Provide the (X, Y) coordinate of the cell's center where the given text is located.  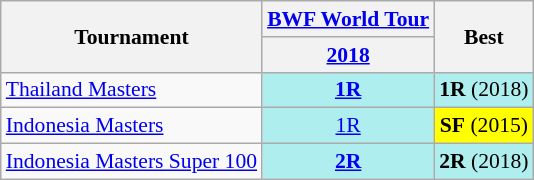
Tournament (132, 36)
Best (484, 36)
Thailand Masters (132, 90)
2R (2018) (484, 162)
2R (348, 162)
BWF World Tour (348, 19)
Indonesia Masters (132, 126)
2018 (348, 55)
1R (2018) (484, 90)
Indonesia Masters Super 100 (132, 162)
SF (2015) (484, 126)
